Pinpoint the cell where the given text exists, returning its [x, y] midpoint coordinate. 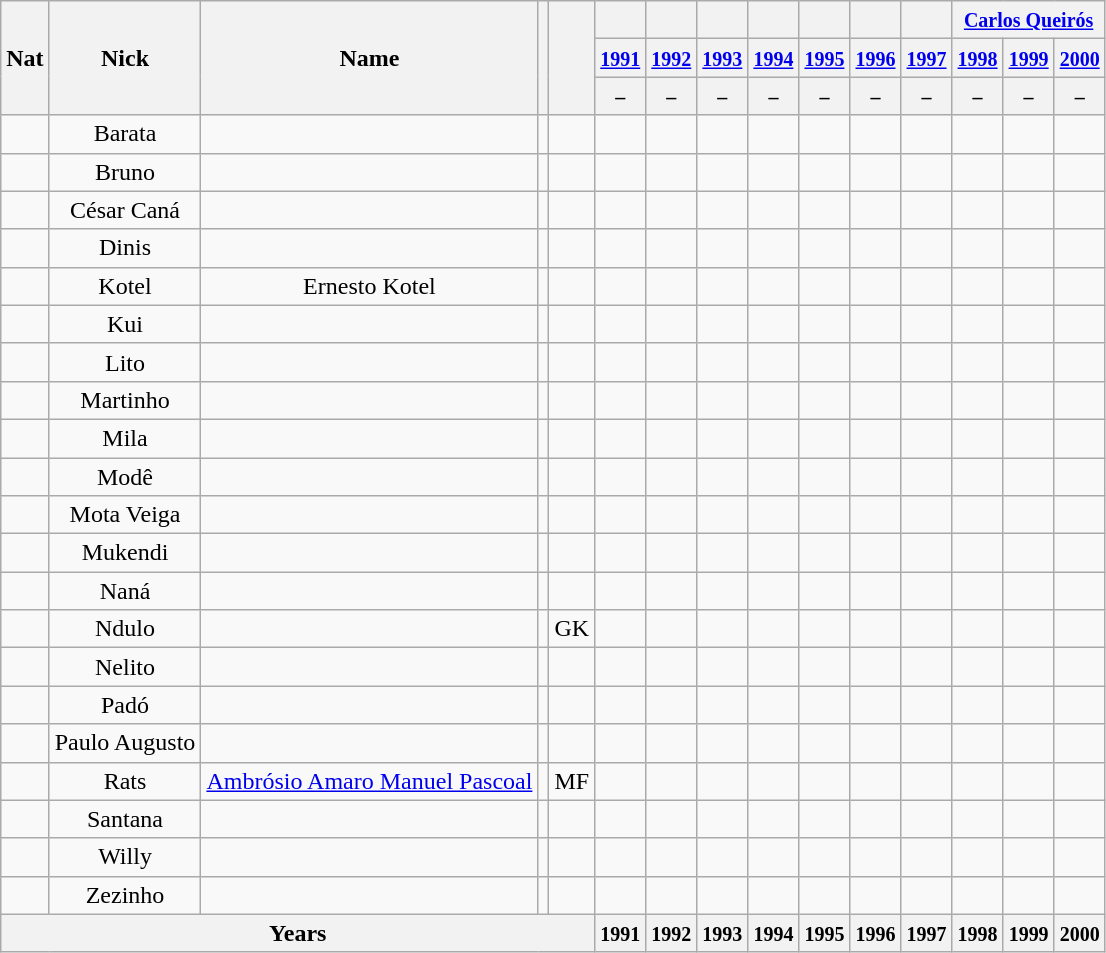
Paulo Augusto [125, 743]
MF [572, 781]
Santana [125, 819]
Nelito [125, 667]
Willy [125, 857]
Martinho [125, 400]
Modê [125, 477]
Barata [125, 134]
Mukendi [125, 553]
Nat [25, 58]
Lito [125, 362]
Kui [125, 324]
Carlos Queirós [1028, 20]
Ernesto Kotel [370, 286]
Rats [125, 781]
Name [370, 58]
Ambrósio Amaro Manuel Pascoal [370, 781]
César Caná [125, 210]
Naná [125, 591]
Mota Veiga [125, 515]
Nick [125, 58]
Zezinho [125, 895]
Ndulo [125, 629]
Kotel [125, 286]
Mila [125, 438]
Years [298, 933]
Padó [125, 705]
GK [572, 629]
Bruno [125, 172]
Dinis [125, 248]
